Determine the [X, Y] coordinate at the center of the cell enclosing the given text.  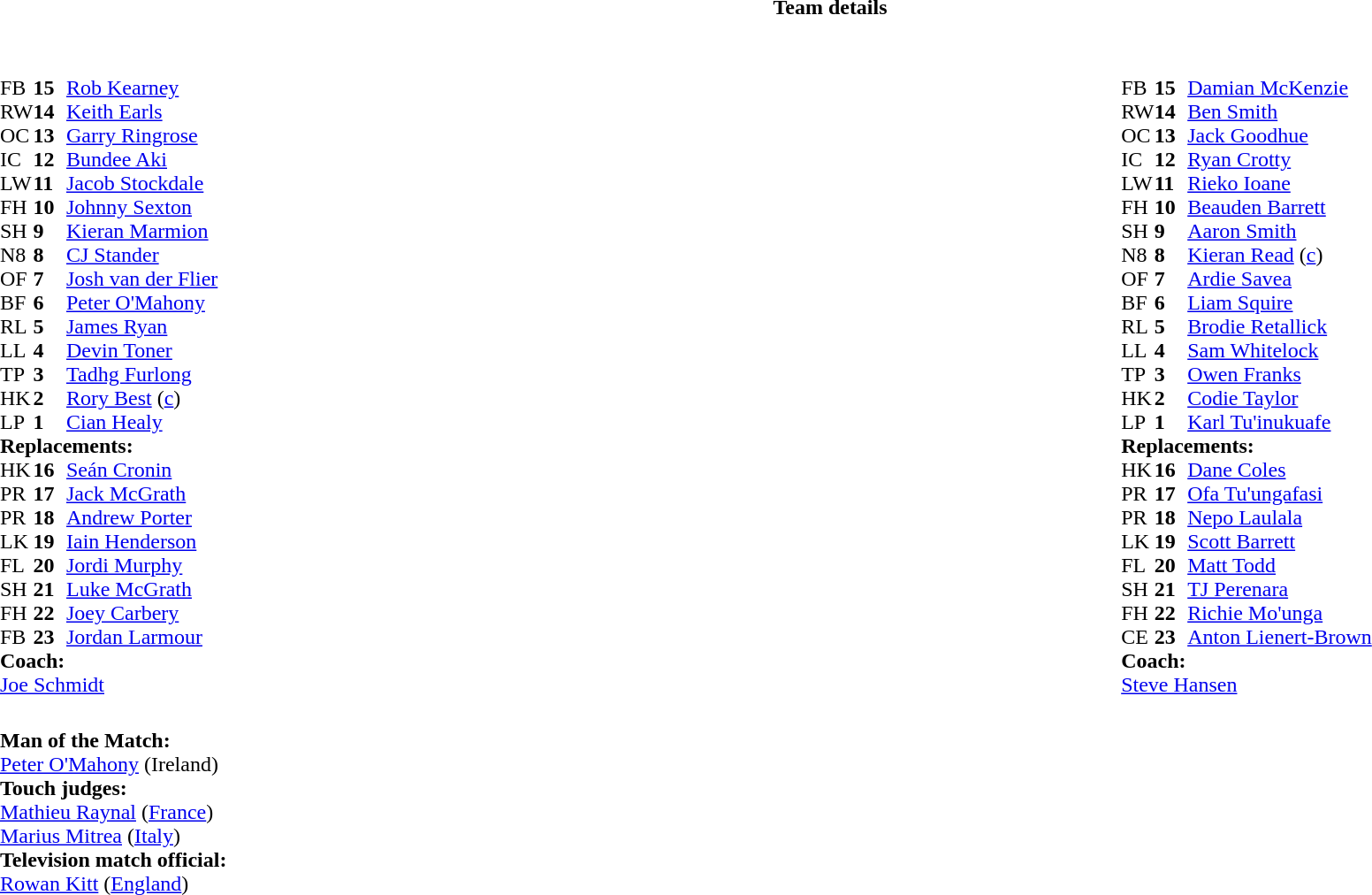
Beauden Barrett [1280, 207]
Jordan Larmour [141, 637]
Peter O'Mahony [141, 302]
Johnny Sexton [141, 207]
Jacob Stockdale [141, 184]
Joey Carbery [141, 614]
Dane Coles [1280, 470]
Andrew Porter [141, 518]
Luke McGrath [141, 589]
Joe Schmidt [109, 685]
Steve Hansen [1246, 685]
Kieran Marmion [141, 232]
Cian Healy [141, 423]
Ryan Crotty [1280, 159]
Karl Tu'inukuafe [1280, 423]
Josh van der Flier [141, 279]
Rieko Ioane [1280, 184]
Bundee Aki [141, 159]
Devin Toner [141, 350]
Liam Squire [1280, 302]
TJ Perenara [1280, 589]
CE [1138, 637]
Ben Smith [1280, 111]
Kieran Read (c) [1280, 255]
Ofa Tu'ungafasi [1280, 493]
James Ryan [141, 327]
Anton Lienert-Brown [1280, 637]
Sam Whitelock [1280, 350]
Richie Mo'unga [1280, 614]
Keith Earls [141, 111]
Ardie Savea [1280, 279]
Matt Todd [1280, 566]
Seán Cronin [141, 470]
Tadhg Furlong [141, 375]
Owen Franks [1280, 375]
Brodie Retallick [1280, 327]
Damian McKenzie [1280, 88]
Iain Henderson [141, 541]
Scott Barrett [1280, 541]
Jack Goodhue [1280, 136]
Jordi Murphy [141, 566]
Garry Ringrose [141, 136]
Rory Best (c) [141, 398]
CJ Stander [141, 255]
Nepo Laulala [1280, 518]
Rob Kearney [141, 88]
Codie Taylor [1280, 398]
Jack McGrath [141, 493]
Aaron Smith [1280, 232]
